For the text-containing cell, return its midpoint in (X, Y) coordinate format. 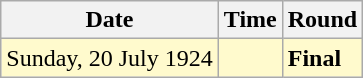
Date (110, 20)
Time (250, 20)
Final (322, 58)
Round (322, 20)
Sunday, 20 July 1924 (110, 58)
